Find where the given text appears and provide that cell's center as (x, y) coordinate. 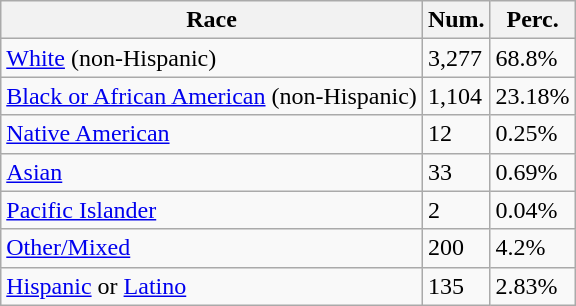
Black or African American (non-Hispanic) (212, 96)
Perc. (532, 20)
4.2% (532, 248)
200 (456, 248)
Pacific Islander (212, 210)
0.25% (532, 134)
135 (456, 286)
12 (456, 134)
2 (456, 210)
Num. (456, 20)
Native American (212, 134)
Race (212, 20)
1,104 (456, 96)
23.18% (532, 96)
White (non-Hispanic) (212, 58)
68.8% (532, 58)
Hispanic or Latino (212, 286)
0.69% (532, 172)
2.83% (532, 286)
33 (456, 172)
Other/Mixed (212, 248)
Asian (212, 172)
0.04% (532, 210)
3,277 (456, 58)
